From the cell containing the given text, extract its center point as (x, y) coordinate. 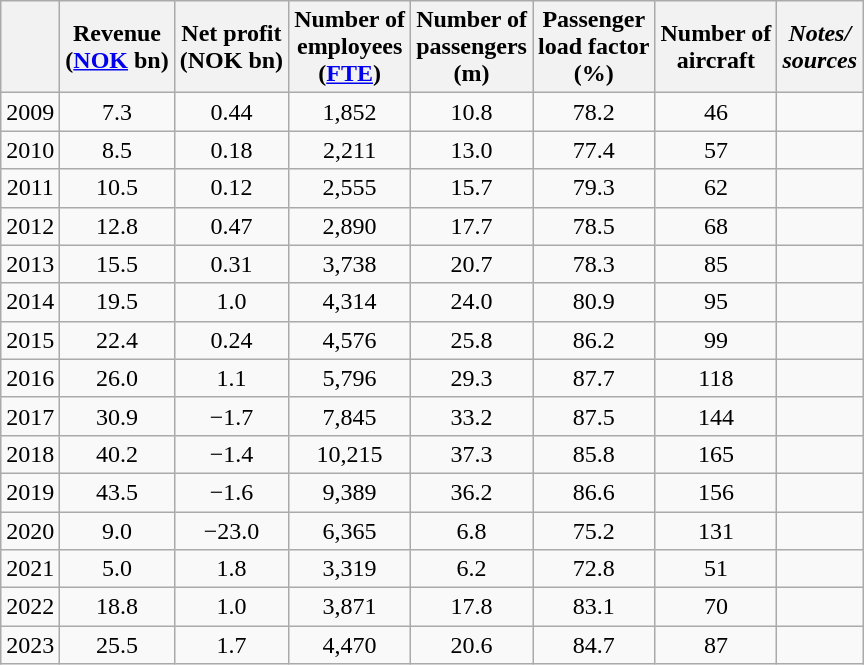
1.7 (231, 645)
−23.0 (231, 531)
22.4 (117, 340)
75.2 (594, 531)
2023 (30, 645)
8.5 (117, 150)
Number ofpassengers(m) (472, 47)
12.8 (117, 226)
83.1 (594, 607)
87.7 (594, 378)
72.8 (594, 569)
−1.6 (231, 492)
2019 (30, 492)
15.7 (472, 188)
15.5 (117, 264)
43.5 (117, 492)
20.7 (472, 264)
156 (716, 492)
29.3 (472, 378)
62 (716, 188)
84.7 (594, 645)
0.47 (231, 226)
0.44 (231, 112)
2017 (30, 416)
79.3 (594, 188)
2018 (30, 454)
Notes/sources (820, 47)
4,314 (350, 302)
Net profit(NOK bn) (231, 47)
87.5 (594, 416)
37.3 (472, 454)
17.7 (472, 226)
Number ofemployees(FTE) (350, 47)
86.2 (594, 340)
78.5 (594, 226)
2022 (30, 607)
70 (716, 607)
1.1 (231, 378)
80.9 (594, 302)
131 (716, 531)
2016 (30, 378)
2009 (30, 112)
−1.7 (231, 416)
144 (716, 416)
2,211 (350, 150)
19.5 (117, 302)
Revenue(NOK bn) (117, 47)
Passengerload factor(%) (594, 47)
6.2 (472, 569)
10.5 (117, 188)
20.6 (472, 645)
−1.4 (231, 454)
10,215 (350, 454)
68 (716, 226)
165 (716, 454)
40.2 (117, 454)
78.2 (594, 112)
25.8 (472, 340)
2015 (30, 340)
4,576 (350, 340)
36.2 (472, 492)
2014 (30, 302)
86.6 (594, 492)
2012 (30, 226)
7.3 (117, 112)
6,365 (350, 531)
51 (716, 569)
13.0 (472, 150)
2010 (30, 150)
2021 (30, 569)
46 (716, 112)
10.8 (472, 112)
2013 (30, 264)
3,319 (350, 569)
6.8 (472, 531)
99 (716, 340)
87 (716, 645)
0.18 (231, 150)
78.3 (594, 264)
2,890 (350, 226)
30.9 (117, 416)
57 (716, 150)
33.2 (472, 416)
0.24 (231, 340)
Number ofaircraft (716, 47)
18.8 (117, 607)
26.0 (117, 378)
5.0 (117, 569)
3,738 (350, 264)
77.4 (594, 150)
25.5 (117, 645)
85 (716, 264)
5,796 (350, 378)
0.31 (231, 264)
1,852 (350, 112)
95 (716, 302)
85.8 (594, 454)
0.12 (231, 188)
2,555 (350, 188)
2011 (30, 188)
118 (716, 378)
2020 (30, 531)
9,389 (350, 492)
4,470 (350, 645)
24.0 (472, 302)
17.8 (472, 607)
9.0 (117, 531)
3,871 (350, 607)
1.8 (231, 569)
7,845 (350, 416)
